From the cell containing the given text, extract its center point as [X, Y] coordinate. 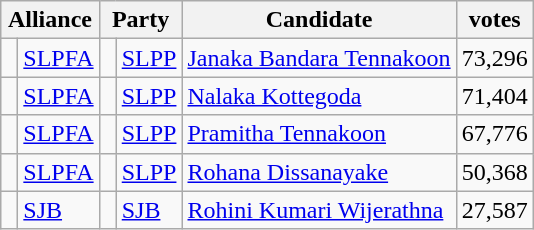
71,404 [494, 96]
Alliance [50, 20]
votes [494, 20]
Party [140, 20]
Rohini Kumari Wijerathna [319, 210]
Candidate [319, 20]
Janaka Bandara Tennakoon [319, 58]
Rohana Dissanayake [319, 172]
73,296 [494, 58]
67,776 [494, 134]
50,368 [494, 172]
Pramitha Tennakoon [319, 134]
Nalaka Kottegoda [319, 96]
27,587 [494, 210]
